For the text-containing cell, return its midpoint in [x, y] coordinate format. 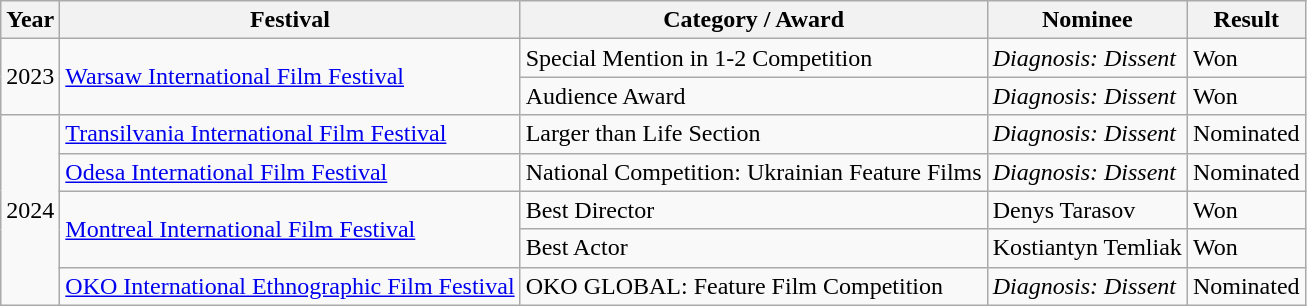
Denys Tarasov [1087, 210]
Year [30, 20]
National Competition: Ukrainian Feature Films [754, 172]
2023 [30, 77]
Nominee [1087, 20]
Best Actor [754, 248]
Odesa International Film Festival [290, 172]
OKO International Ethnographic Film Festival [290, 286]
Larger than Life Section [754, 134]
Montreal International Film Festival [290, 229]
Warsaw International Film Festival [290, 77]
2024 [30, 210]
Transilvania International Film Festival [290, 134]
Best Director [754, 210]
Special Mention in 1-2 Competition [754, 58]
Festival [290, 20]
Result [1246, 20]
Kostiantyn Temliak [1087, 248]
Audience Award [754, 96]
OKO GLOBAL: Feature Film Competition [754, 286]
Category / Award [754, 20]
